Return [x, y] of the center of cell containing provided text 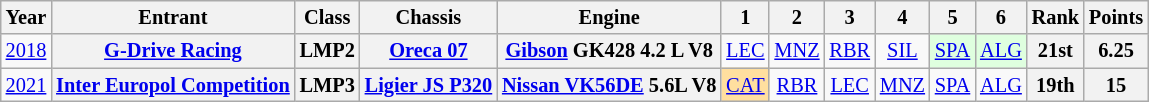
Entrant [172, 17]
Gibson GK428 4.2 L V8 [609, 51]
Rank [1056, 17]
3 [849, 17]
1 [745, 17]
LMP3 [328, 85]
Engine [609, 17]
5 [952, 17]
19th [1056, 85]
Ligier JS P320 [428, 85]
Chassis [428, 17]
15 [1116, 85]
Points [1116, 17]
2021 [26, 85]
LMP2 [328, 51]
CAT [745, 85]
4 [902, 17]
G-Drive Racing [172, 51]
SIL [902, 51]
6 [1001, 17]
2 [796, 17]
Year [26, 17]
Class [328, 17]
Nissan VK56DE 5.6L V8 [609, 85]
21st [1056, 51]
2018 [26, 51]
6.25 [1116, 51]
Oreca 07 [428, 51]
Inter Europol Competition [172, 85]
